Determine the [X, Y] coordinate at the center of the cell enclosing the given text.  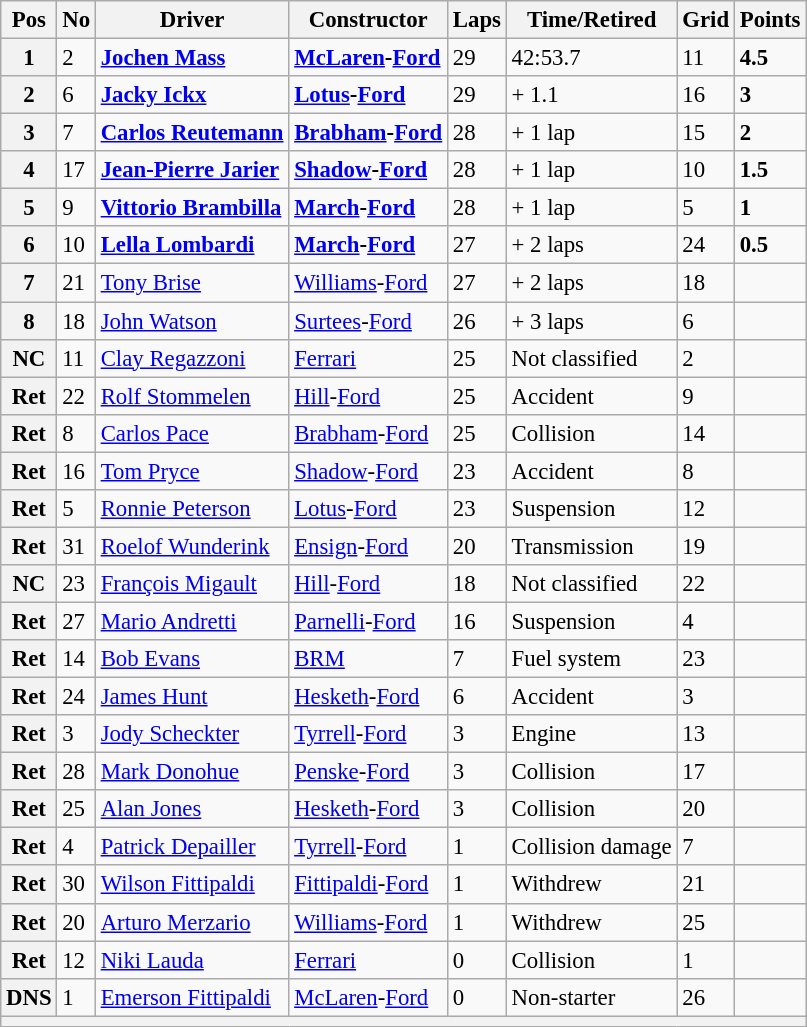
Ronnie Peterson [192, 509]
James Hunt [192, 697]
Non-starter [592, 997]
Clay Regazzoni [192, 358]
Patrick Depailler [192, 847]
1.5 [770, 170]
Tony Brise [192, 283]
19 [706, 546]
Constructor [368, 20]
François Migault [192, 584]
BRM [368, 659]
No [76, 20]
Jacky Ickx [192, 95]
Mario Andretti [192, 621]
DNS [29, 997]
Penske-Ford [368, 772]
Fittipaldi-Ford [368, 885]
Carlos Reutemann [192, 133]
Parnelli-Ford [368, 621]
15 [706, 133]
Jean-Pierre Jarier [192, 170]
Ensign-Ford [368, 546]
Engine [592, 734]
Tom Pryce [192, 471]
Vittorio Brambilla [192, 208]
Transmission [592, 546]
Bob Evans [192, 659]
Time/Retired [592, 20]
Arturo Merzario [192, 922]
13 [706, 734]
0.5 [770, 245]
Laps [478, 20]
Wilson Fittipaldi [192, 885]
+ 1.1 [592, 95]
4.5 [770, 58]
Roelof Wunderink [192, 546]
Pos [29, 20]
John Watson [192, 321]
Carlos Pace [192, 433]
Jody Scheckter [192, 734]
42:53.7 [592, 58]
+ 3 laps [592, 321]
Points [770, 20]
Surtees-Ford [368, 321]
Niki Lauda [192, 960]
Collision damage [592, 847]
Jochen Mass [192, 58]
30 [76, 885]
Alan Jones [192, 809]
31 [76, 546]
Grid [706, 20]
Driver [192, 20]
Lella Lombardi [192, 245]
Mark Donohue [192, 772]
Emerson Fittipaldi [192, 997]
Rolf Stommelen [192, 396]
Fuel system [592, 659]
